Identify which cell holds the provided text, then report its (x, y) central coordinate. 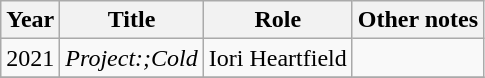
Other notes (418, 20)
Title (132, 20)
Project:;Cold (132, 58)
Role (278, 20)
Year (30, 20)
2021 (30, 58)
Iori Heartfield (278, 58)
